Capture the cell that displays the provided text and extract its [X, Y] central coordinate. 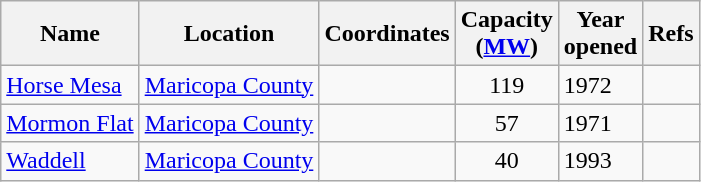
Location [229, 34]
Name [70, 34]
Capacity(MW) [506, 34]
40 [506, 161]
119 [506, 85]
1971 [600, 123]
Mormon Flat [70, 123]
Horse Mesa [70, 85]
Waddell [70, 161]
Yearopened [600, 34]
Refs [671, 34]
1993 [600, 161]
1972 [600, 85]
Coordinates [387, 34]
57 [506, 123]
